Search for the cell housing the specified text and yield its (X, Y) center coordinate. 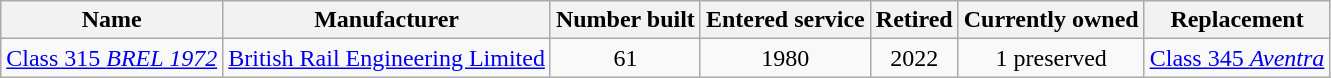
61 (625, 58)
Manufacturer (387, 20)
Name (112, 20)
Number built (625, 20)
Entered service (785, 20)
Retired (914, 20)
1980 (785, 58)
Class 315 BREL 1972 (112, 58)
Class 345 Aventra (1237, 58)
1 preserved (1051, 58)
Replacement (1237, 20)
Currently owned (1051, 20)
2022 (914, 58)
British Rail Engineering Limited (387, 58)
